Capture the cell that displays the provided text and extract its (x, y) central coordinate. 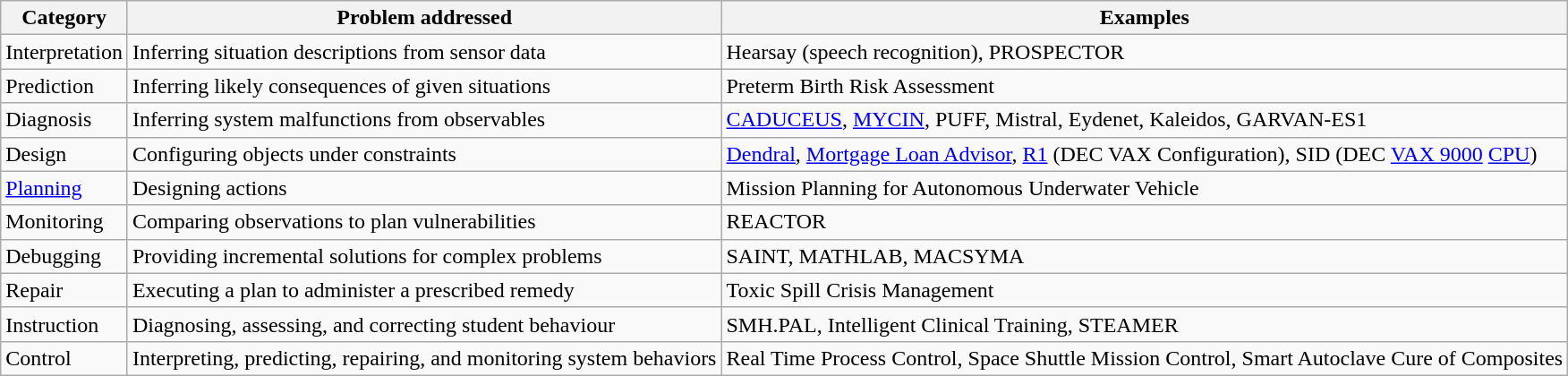
Inferring situation descriptions from sensor data (424, 52)
Debugging (64, 256)
Diagnosing, assessing, and correcting student behaviour (424, 324)
Inferring likely consequences of given situations (424, 86)
Inferring system malfunctions from observables (424, 120)
Examples (1145, 18)
Real Time Process Control, Space Shuttle Mission Control, Smart Autoclave Cure of Composites (1145, 358)
SMH.PAL, Intelligent Clinical Training, STEAMER (1145, 324)
Interpreting, predicting, repairing, and monitoring system behaviors (424, 358)
Prediction (64, 86)
Comparing observations to plan vulnerabilities (424, 222)
SAINT, MATHLAB, MACSYMA (1145, 256)
Mission Planning for Autonomous Underwater Vehicle (1145, 188)
Control (64, 358)
Preterm Birth Risk Assessment (1145, 86)
Planning (64, 188)
Diagnosis (64, 120)
Interpretation (64, 52)
CADUCEUS, MYCIN, PUFF, Mistral, Eydenet, Kaleidos, GARVAN-ES1 (1145, 120)
Dendral, Mortgage Loan Advisor, R1 (DEC VAX Configuration), SID (DEC VAX 9000 CPU) (1145, 154)
Hearsay (speech recognition), PROSPECTOR (1145, 52)
Repair (64, 290)
REACTOR (1145, 222)
Design (64, 154)
Toxic Spill Crisis Management (1145, 290)
Executing a plan to administer a prescribed remedy (424, 290)
Monitoring (64, 222)
Configuring objects under constraints (424, 154)
Designing actions (424, 188)
Providing incremental solutions for complex problems (424, 256)
Problem addressed (424, 18)
Instruction (64, 324)
Category (64, 18)
